Extract the [x, y] coordinate from the center of the cell holding the provided text.  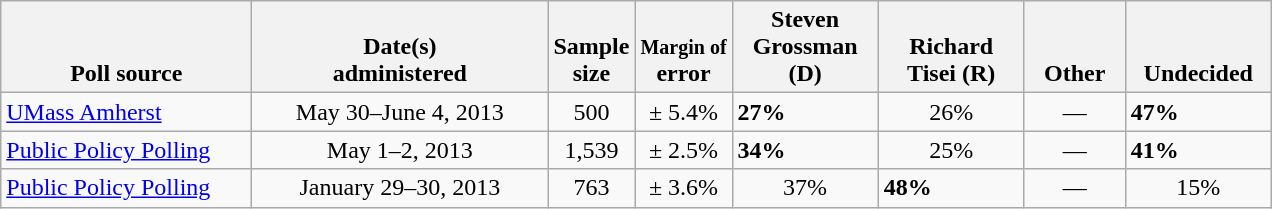
± 5.4% [684, 112]
± 3.6% [684, 188]
37% [805, 188]
Date(s)administered [400, 47]
15% [1198, 188]
48% [951, 188]
Margin oferror [684, 47]
Poll source [126, 47]
RichardTisei (R) [951, 47]
763 [592, 188]
May 1–2, 2013 [400, 150]
25% [951, 150]
Undecided [1198, 47]
May 30–June 4, 2013 [400, 112]
26% [951, 112]
UMass Amherst [126, 112]
47% [1198, 112]
1,539 [592, 150]
± 2.5% [684, 150]
34% [805, 150]
StevenGrossman (D) [805, 47]
500 [592, 112]
January 29–30, 2013 [400, 188]
Other [1074, 47]
27% [805, 112]
Samplesize [592, 47]
41% [1198, 150]
